Capture the cell that displays the provided text and extract its (x, y) central coordinate. 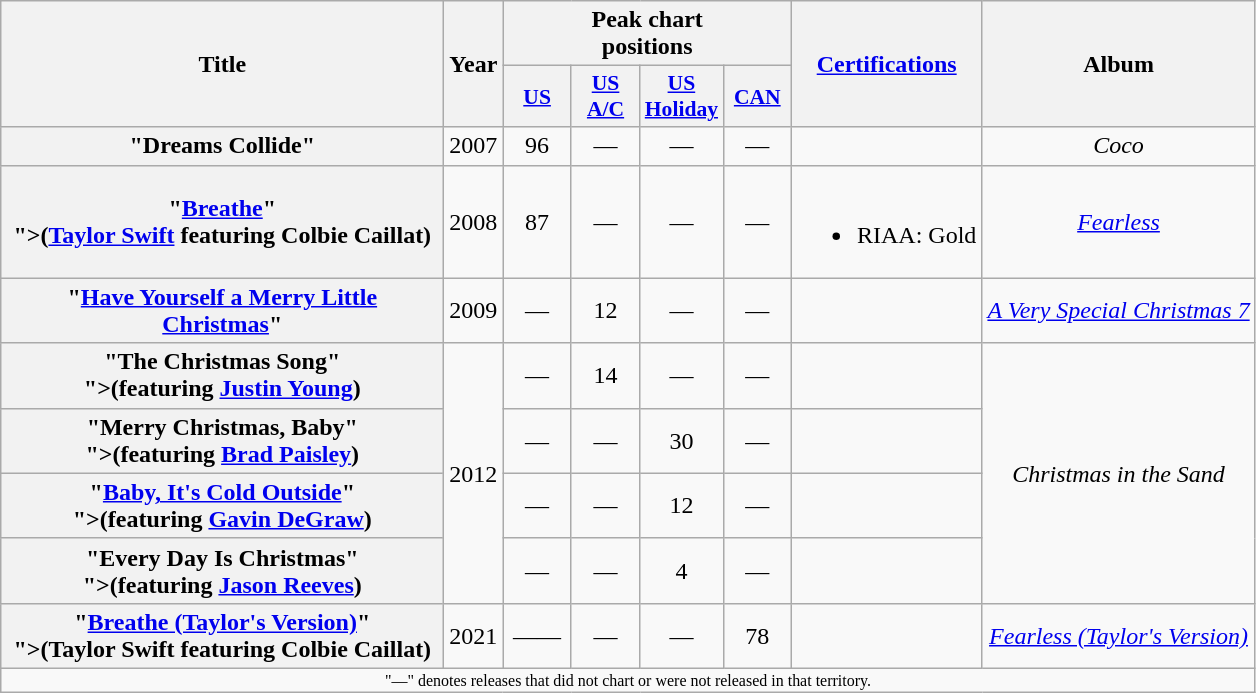
—— (537, 636)
Christmas in the Sand (1118, 473)
78 (757, 636)
Peak chartpositions (648, 34)
"Dreams Collide" (222, 146)
Year (474, 64)
"Baby, It's Cold Outside"">(featuring Gavin DeGraw) (222, 506)
Certifications (886, 64)
96 (537, 146)
Fearless (1118, 222)
14 (605, 376)
"The Christmas Song"">(featuring Justin Young) (222, 376)
Coco (1118, 146)
Fearless (Taylor's Version) (1118, 636)
2008 (474, 222)
2021 (474, 636)
"—" denotes releases that did not chart or were not released in that territory. (628, 680)
USA/C (605, 96)
2012 (474, 473)
"Breathe"">(Taylor Swift featuring Colbie Caillat) (222, 222)
USHoliday (682, 96)
"Have Yourself a Merry Little Christmas" (222, 310)
A Very Special Christmas 7 (1118, 310)
Album (1118, 64)
"Every Day Is Christmas"">(featuring Jason Reeves) (222, 570)
Title (222, 64)
"Breathe (Taylor's Version)"">(Taylor Swift featuring Colbie Caillat) (222, 636)
RIAA: Gold (886, 222)
30 (682, 440)
"Merry Christmas, Baby"">(featuring Brad Paisley) (222, 440)
CAN (757, 96)
4 (682, 570)
2009 (474, 310)
US (537, 96)
87 (537, 222)
2007 (474, 146)
